From the cell containing the given text, extract its center point as [X, Y] coordinate. 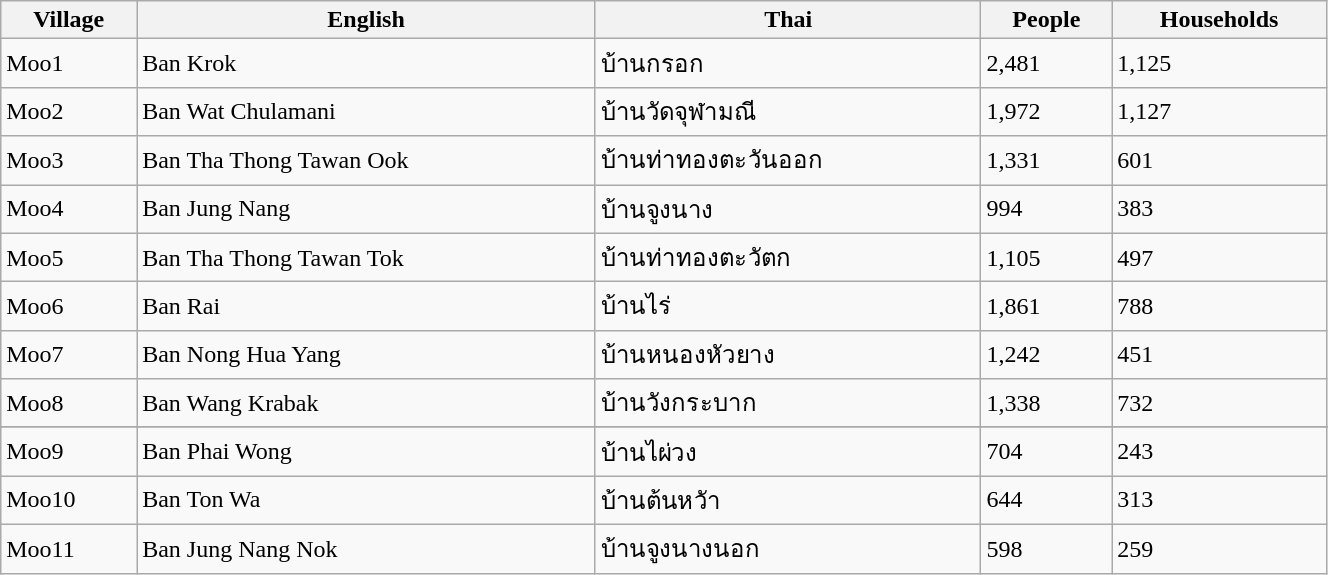
259 [1220, 548]
243 [1220, 452]
732 [1220, 404]
788 [1220, 306]
1,338 [1046, 404]
บ้านกรอก [788, 64]
Ban Phai Wong [366, 452]
Ban Wang Krabak [366, 404]
Moo2 [69, 112]
2,481 [1046, 64]
English [366, 20]
Moo10 [69, 500]
451 [1220, 354]
บ้านวัดจุฬามณี [788, 112]
Ban Nong Hua Yang [366, 354]
598 [1046, 548]
1,331 [1046, 160]
บ้านท่าทองตะวันออก [788, 160]
1,972 [1046, 112]
1,127 [1220, 112]
601 [1220, 160]
Ban Jung Nang Nok [366, 548]
644 [1046, 500]
Moo8 [69, 404]
1,242 [1046, 354]
บ้านหนองหัวยาง [788, 354]
383 [1220, 208]
Ban Ton Wa [366, 500]
Ban Rai [366, 306]
Moo7 [69, 354]
บ้านไผ่วง [788, 452]
บ้านต้นหวัา [788, 500]
Moo4 [69, 208]
Moo5 [69, 258]
บ้านท่าทองตะวัตก [788, 258]
Ban Jung Nang [366, 208]
313 [1220, 500]
บ้านจูงนาง [788, 208]
Thai [788, 20]
บ้านจูงนางนอก [788, 548]
Households [1220, 20]
1,125 [1220, 64]
People [1046, 20]
704 [1046, 452]
Moo1 [69, 64]
Moo9 [69, 452]
Moo6 [69, 306]
497 [1220, 258]
บ้านไร่ [788, 306]
Ban Krok [366, 64]
1,105 [1046, 258]
Moo11 [69, 548]
Village [69, 20]
Ban Tha Thong Tawan Ook [366, 160]
994 [1046, 208]
Ban Tha Thong Tawan Tok [366, 258]
Moo3 [69, 160]
บ้านวังกระบาก [788, 404]
Ban Wat Chulamani [366, 112]
1,861 [1046, 306]
